Detect which cell encompasses the target text, then output its [X, Y] center coordinate. 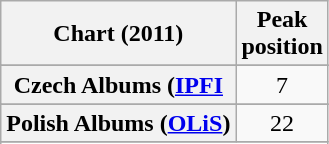
7 [282, 85]
22 [282, 123]
Czech Albums (IPFI [118, 85]
Peak position [282, 34]
Chart (2011) [118, 34]
Polish Albums (OLiS) [118, 123]
